Output the [X, Y] coordinate of the center of the cell containing the given text.  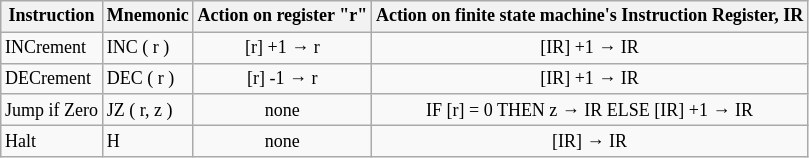
Instruction [52, 16]
H [148, 140]
INCrement [52, 48]
JZ ( r, z ) [148, 110]
[r] +1 → r [282, 48]
Action on register "r" [282, 16]
Halt [52, 140]
IF [r] = 0 THEN z → IR ELSE [IR] +1 → IR [590, 110]
Mnemonic [148, 16]
[r] -1 → r [282, 78]
Jump if Zero [52, 110]
DEC ( r ) [148, 78]
[IR] → IR [590, 140]
Action on finite state machine's Instruction Register, IR [590, 16]
DECrement [52, 78]
INC ( r ) [148, 48]
